Scan for the cell matching the given text and deliver its [x, y] coordinate at center. 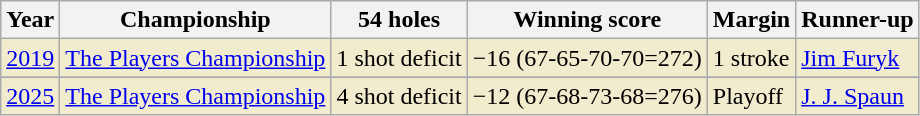
J. J. Spaun [858, 96]
Championship [196, 20]
Jim Furyk [858, 58]
1 stroke [751, 58]
−16 (67-65-70-70=272) [587, 58]
2025 [30, 96]
Margin [751, 20]
1 shot deficit [399, 58]
2019 [30, 58]
Runner-up [858, 20]
−12 (67-68-73-68=276) [587, 96]
Playoff [751, 96]
4 shot deficit [399, 96]
Winning score [587, 20]
Year [30, 20]
54 holes [399, 20]
